Provide the [x, y] coordinate of the cell's center where the given text is located.  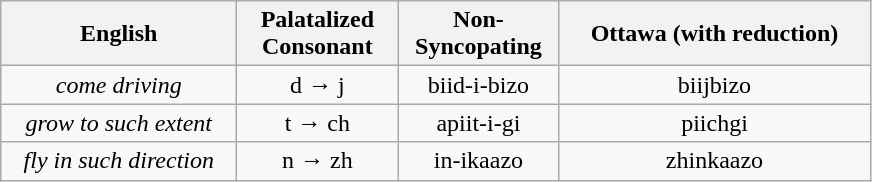
n → zh [318, 161]
in-ikaazo [478, 161]
biid-i-bizo [478, 85]
apiit-i-gi [478, 123]
d → j [318, 85]
Non-Syncopating [478, 34]
piichgi [714, 123]
Ottawa (with reduction) [714, 34]
come driving [119, 85]
zhinkaazo [714, 161]
English [119, 34]
biijbizo [714, 85]
Palatalized Consonant [318, 34]
t → ch [318, 123]
grow to such extent [119, 123]
fly in such direction [119, 161]
